Capture the cell that displays the provided text and extract its (X, Y) central coordinate. 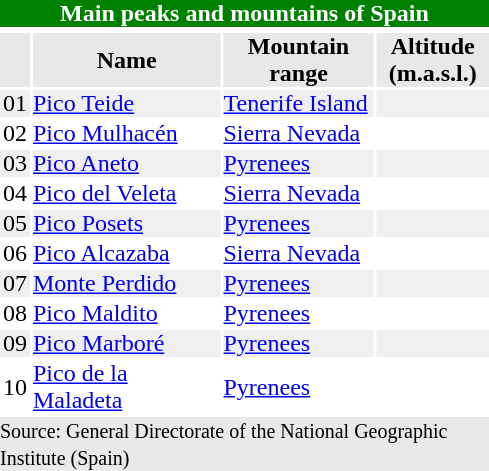
Pico Teide (127, 104)
Pico Maldito (127, 314)
08 (15, 314)
01 (15, 104)
Name (127, 60)
07 (15, 284)
Pico Posets (127, 224)
Pico Alcazaba (127, 254)
Tenerife Island (299, 104)
05 (15, 224)
03 (15, 164)
Pico del Veleta (127, 194)
Pico Aneto (127, 164)
Source: General Directorate of the National Geographic Institute (Spain) (244, 444)
Pico de la Maladeta (127, 387)
Pico Marboré (127, 344)
06 (15, 254)
Altitude (m.a.s.l.) (432, 60)
Mountain range (299, 60)
Monte Perdido (127, 284)
10 (15, 387)
09 (15, 344)
Pico Mulhacén (127, 134)
04 (15, 194)
02 (15, 134)
Main peaks and mountains of Spain (244, 14)
